Locate the cell with the specified text and output its (x, y) center coordinate. 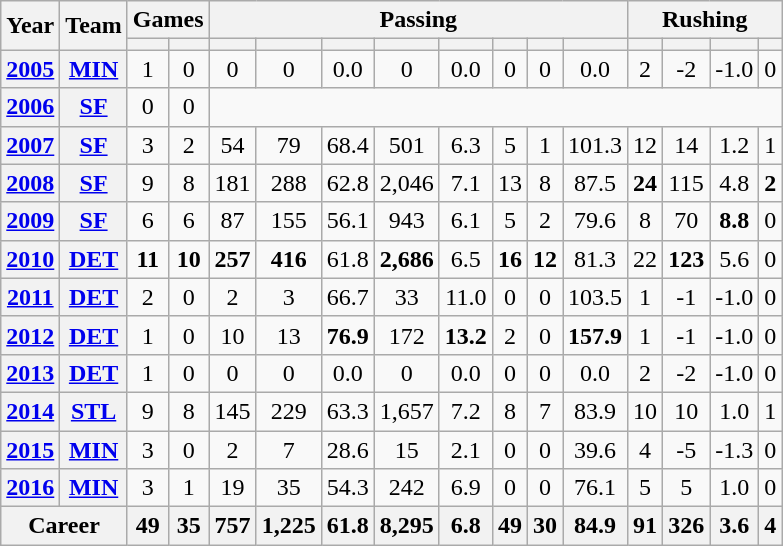
68.4 (348, 145)
943 (406, 221)
6.8 (466, 526)
13.2 (466, 335)
123 (686, 259)
2013 (30, 373)
2015 (30, 449)
11 (148, 259)
28.6 (348, 449)
76.1 (594, 488)
2,686 (406, 259)
STL (94, 411)
3.6 (734, 526)
2005 (30, 69)
326 (686, 526)
115 (686, 183)
56.1 (348, 221)
91 (646, 526)
257 (232, 259)
8,295 (406, 526)
Year (30, 26)
2.1 (466, 449)
1.2 (734, 145)
229 (288, 411)
24 (646, 183)
155 (288, 221)
14 (686, 145)
33 (406, 297)
2012 (30, 335)
416 (288, 259)
30 (544, 526)
6.3 (466, 145)
2008 (30, 183)
2011 (30, 297)
2007 (30, 145)
54.3 (348, 488)
101.3 (594, 145)
501 (406, 145)
87.5 (594, 183)
Passing (418, 20)
-1.3 (734, 449)
157.9 (594, 335)
-5 (686, 449)
4.8 (734, 183)
103.5 (594, 297)
757 (232, 526)
84.9 (594, 526)
181 (232, 183)
6.5 (466, 259)
76.9 (348, 335)
5.6 (734, 259)
288 (288, 183)
Career (64, 526)
2006 (30, 107)
7.1 (466, 183)
1,225 (288, 526)
63.3 (348, 411)
2016 (30, 488)
79.6 (594, 221)
1,657 (406, 411)
172 (406, 335)
70 (686, 221)
87 (232, 221)
15 (406, 449)
66.7 (348, 297)
6.9 (466, 488)
7.2 (466, 411)
6.1 (466, 221)
145 (232, 411)
2009 (30, 221)
11.0 (466, 297)
2,046 (406, 183)
Games (168, 20)
Rushing (705, 20)
62.8 (348, 183)
19 (232, 488)
39.6 (594, 449)
16 (510, 259)
83.9 (594, 411)
22 (646, 259)
2014 (30, 411)
Team (94, 26)
8.8 (734, 221)
81.3 (594, 259)
242 (406, 488)
79 (288, 145)
54 (232, 145)
2010 (30, 259)
